Scan for the cell matching the given text and deliver its (x, y) coordinate at center. 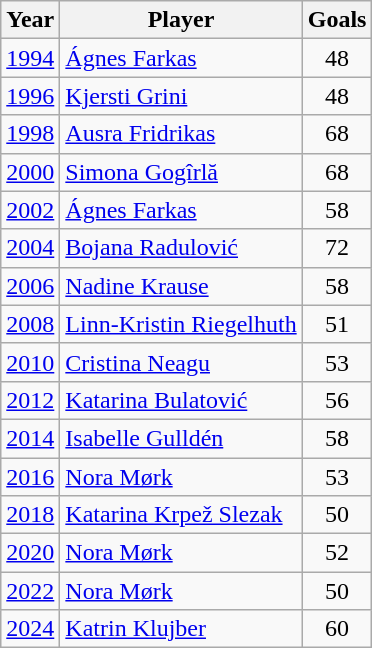
2002 (30, 210)
Isabelle Gulldén (181, 438)
Player (181, 20)
Katarina Bulatović (181, 400)
Nadine Krause (181, 286)
2024 (30, 629)
52 (337, 553)
Katrin Klujber (181, 629)
56 (337, 400)
Linn-Kristin Riegelhuth (181, 324)
2016 (30, 477)
2000 (30, 172)
Katarina Krpež Slezak (181, 515)
2022 (30, 591)
72 (337, 248)
Cristina Neagu (181, 362)
2020 (30, 553)
Goals (337, 20)
2012 (30, 400)
1998 (30, 134)
2004 (30, 248)
Bojana Radulović (181, 248)
2010 (30, 362)
51 (337, 324)
2018 (30, 515)
1996 (30, 96)
Ausra Fridrikas (181, 134)
1994 (30, 58)
Year (30, 20)
Simona Gogîrlă (181, 172)
2006 (30, 286)
2008 (30, 324)
60 (337, 629)
2014 (30, 438)
Kjersti Grini (181, 96)
